From the cell containing the given text, extract its center point as [x, y] coordinate. 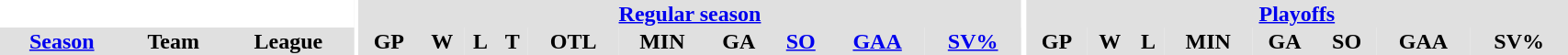
Regular season [690, 14]
Team [173, 41]
T [513, 41]
OTL [573, 41]
Playoffs [1297, 14]
Season [62, 41]
League [288, 41]
